Provide the [X, Y] coordinate of the cell's center where the given text is located.  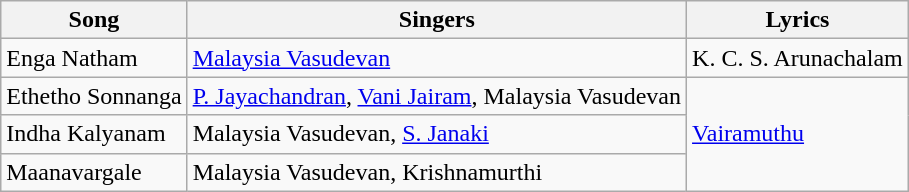
P. Jayachandran, Vani Jairam, Malaysia Vasudevan [436, 96]
Song [94, 20]
Malaysia Vasudevan [436, 58]
Singers [436, 20]
Ethetho Sonnanga [94, 96]
Vairamuthu [798, 134]
Malaysia Vasudevan, S. Janaki [436, 134]
Lyrics [798, 20]
K. C. S. Arunachalam [798, 58]
Enga Natham [94, 58]
Maanavargale [94, 172]
Malaysia Vasudevan, Krishnamurthi [436, 172]
Indha Kalyanam [94, 134]
